Determine the [X, Y] coordinate at the center of the cell enclosing the given text.  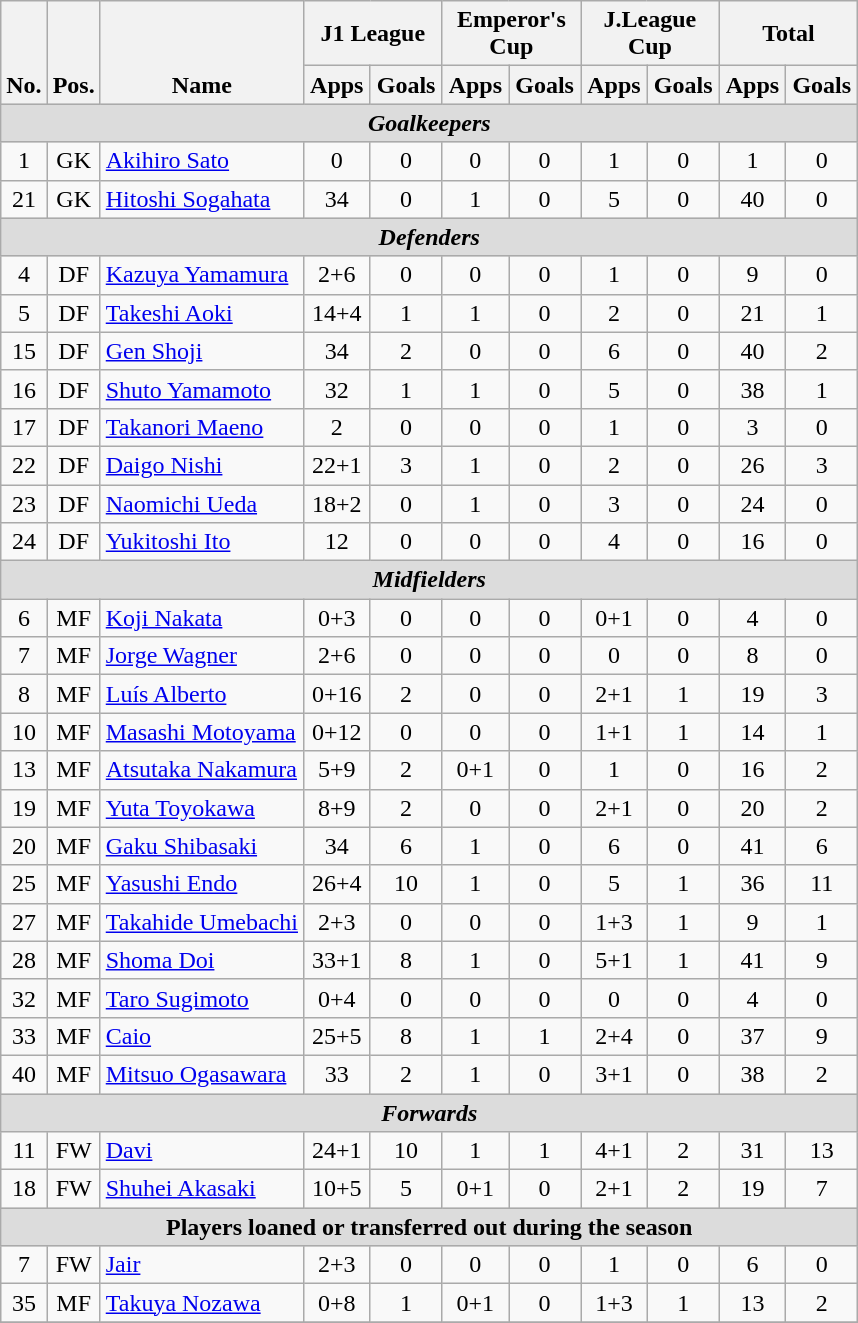
26 [752, 465]
14+4 [338, 313]
0+8 [338, 1303]
No. [24, 52]
Goalkeepers [430, 123]
5+9 [338, 770]
0+3 [338, 618]
36 [752, 884]
10+5 [338, 1189]
35 [24, 1303]
24+1 [338, 1151]
Shuto Yamamoto [202, 389]
Koji Nakata [202, 618]
1+1 [614, 732]
27 [24, 922]
Luís Alberto [202, 694]
Takahide Umebachi [202, 922]
17 [24, 427]
Takanori Maeno [202, 427]
Forwards [430, 1113]
Kazuya Yamamura [202, 275]
28 [24, 960]
Masashi Motoyama [202, 732]
0+16 [338, 694]
4+1 [614, 1151]
Yuta Toyokawa [202, 808]
14 [752, 732]
23 [24, 503]
Total [788, 34]
18+2 [338, 503]
Gen Shoji [202, 351]
Taro Sugimoto [202, 998]
22+1 [338, 465]
Naomichi Ueda [202, 503]
26+4 [338, 884]
33+1 [338, 960]
Defenders [430, 237]
5+1 [614, 960]
Emperor's Cup [512, 34]
31 [752, 1151]
Players loaned or transferred out during the season [430, 1227]
Hitoshi Sogahata [202, 199]
0+4 [338, 998]
Takuya Nozawa [202, 1303]
J1 League [374, 34]
Jorge Wagner [202, 656]
Yasushi Endo [202, 884]
8+9 [338, 808]
25 [24, 884]
25+5 [338, 1036]
Caio [202, 1036]
18 [24, 1189]
Name [202, 52]
Yukitoshi Ito [202, 542]
Mitsuo Ogasawara [202, 1074]
Shoma Doi [202, 960]
Akihiro Sato [202, 161]
Jair [202, 1265]
15 [24, 351]
3+1 [614, 1074]
37 [752, 1036]
Gaku Shibasaki [202, 846]
12 [338, 542]
Midfielders [430, 580]
Takeshi Aoki [202, 313]
Atsutaka Nakamura [202, 770]
0+12 [338, 732]
J.League Cup [650, 34]
Davi [202, 1151]
2+4 [614, 1036]
22 [24, 465]
Shuhei Akasaki [202, 1189]
Daigo Nishi [202, 465]
Pos. [74, 52]
